Scan for the cell matching the given text and deliver its (x, y) coordinate at center. 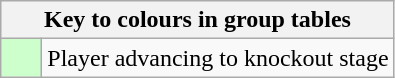
Key to colours in group tables (198, 20)
Player advancing to knockout stage (218, 58)
